Output the [X, Y] coordinate of the center of the cell containing the given text.  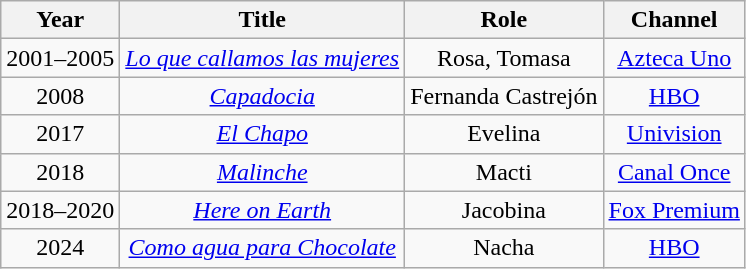
Fernanda Castrejón [504, 96]
Channel [674, 20]
Title [262, 20]
El Chapo [262, 134]
Rosa, Tomasa [504, 58]
Azteca Uno [674, 58]
Here on Earth [262, 210]
Evelina [504, 134]
Capadocia [262, 96]
Canal Once [674, 172]
2001–2005 [60, 58]
2017 [60, 134]
Jacobina [504, 210]
Como agua para Chocolate [262, 248]
Lo que callamos las mujeres [262, 58]
Nacha [504, 248]
2024 [60, 248]
Univision [674, 134]
2018 [60, 172]
Fox Premium [674, 210]
Macti [504, 172]
Year [60, 20]
Malinche [262, 172]
Role [504, 20]
2008 [60, 96]
2018–2020 [60, 210]
